Determine the [X, Y] coordinate at the center of the cell enclosing the given text.  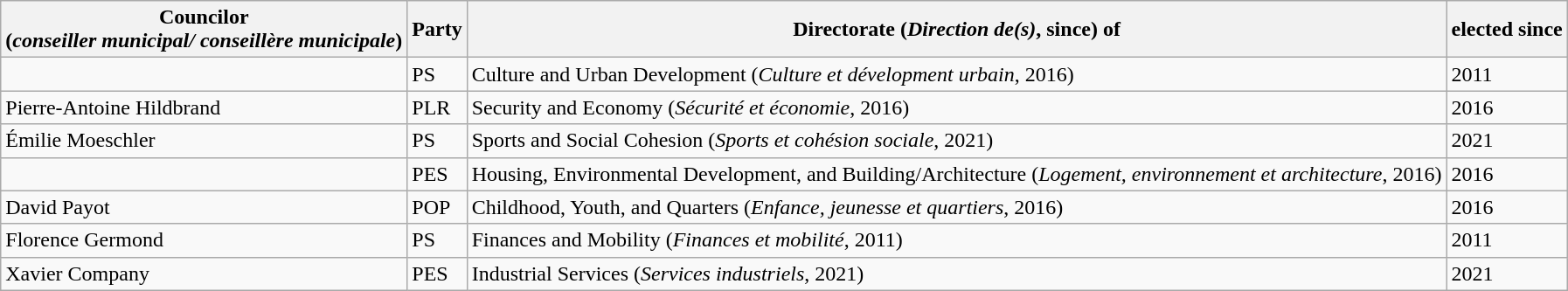
Childhood, Youth, and Quarters (Enfance, jeunesse et quartiers, 2016) [956, 207]
Émilie Moeschler [205, 141]
POP [437, 207]
PLR [437, 107]
Security and Economy (Sécurité et économie, 2016) [956, 107]
Xavier Company [205, 274]
elected since [1507, 30]
Industrial Services (Services industriels, 2021) [956, 274]
Culture and Urban Development (Culture et dévelopment urbain, 2016) [956, 74]
Housing, Environmental Development, and Building/Architecture (Logement, environnement et architecture, 2016) [956, 174]
Party [437, 30]
Pierre-Antoine Hildbrand [205, 107]
Florence Germond [205, 240]
Sports and Social Cohesion (Sports et cohésion sociale, 2021) [956, 141]
David Payot [205, 207]
Finances and Mobility (Finances et mobilité, 2011) [956, 240]
Directorate (Direction de(s), since) of [956, 30]
Councilor(conseiller municipal/ conseillère municipale) [205, 30]
